Return the [x, y] coordinate for the center point of the cell that contains the specified text.  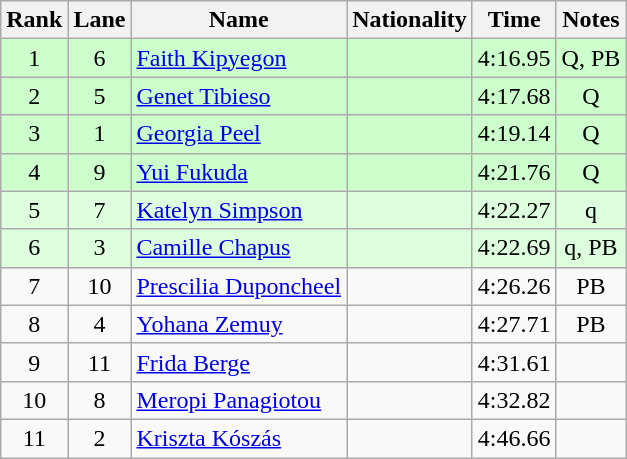
4:21.76 [514, 172]
Yohana Zemuy [239, 324]
Camille Chapus [239, 248]
4:32.82 [514, 400]
4:22.27 [514, 210]
Lane [100, 20]
Rank [34, 20]
Genet Tibieso [239, 96]
Name [239, 20]
Georgia Peel [239, 134]
4:16.95 [514, 58]
Notes [591, 20]
Time [514, 20]
4:31.61 [514, 362]
4:22.69 [514, 248]
4:17.68 [514, 96]
Prescilia Duponcheel [239, 286]
Yui Fukuda [239, 172]
q [591, 210]
Katelyn Simpson [239, 210]
4:46.66 [514, 438]
Nationality [410, 20]
q, PB [591, 248]
Frida Berge [239, 362]
4:19.14 [514, 134]
Meropi Panagiotou [239, 400]
Q, PB [591, 58]
4:27.71 [514, 324]
Faith Kipyegon [239, 58]
4:26.26 [514, 286]
Kriszta Kószás [239, 438]
